Return (x, y) of the center of cell containing provided text 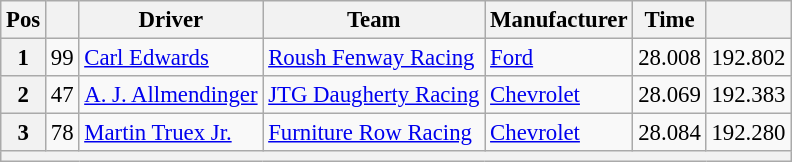
Manufacturer (559, 20)
1 (24, 58)
99 (62, 58)
Team (374, 20)
192.383 (748, 95)
JTG Daugherty Racing (374, 95)
3 (24, 133)
28.069 (670, 95)
47 (62, 95)
192.802 (748, 58)
Carl Edwards (171, 58)
Pos (24, 20)
Time (670, 20)
28.084 (670, 133)
Furniture Row Racing (374, 133)
78 (62, 133)
Driver (171, 20)
Martin Truex Jr. (171, 133)
Roush Fenway Racing (374, 58)
192.280 (748, 133)
A. J. Allmendinger (171, 95)
28.008 (670, 58)
2 (24, 95)
Ford (559, 58)
